From the cell containing the given text, extract its center point as (x, y) coordinate. 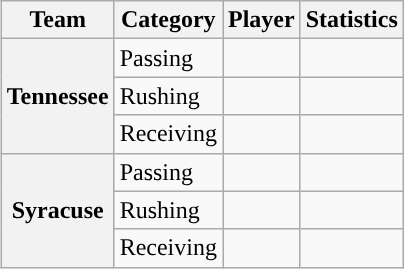
Team (58, 20)
Syracuse (58, 210)
Player (261, 20)
Tennessee (58, 96)
Statistics (352, 20)
Category (168, 20)
